Pinpoint the cell where the given text exists, returning its [X, Y] midpoint coordinate. 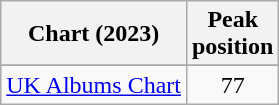
Chart (2023) [94, 34]
UK Albums Chart [94, 85]
77 [232, 85]
Peakposition [232, 34]
